For the text-containing cell, return its midpoint in (X, Y) coordinate format. 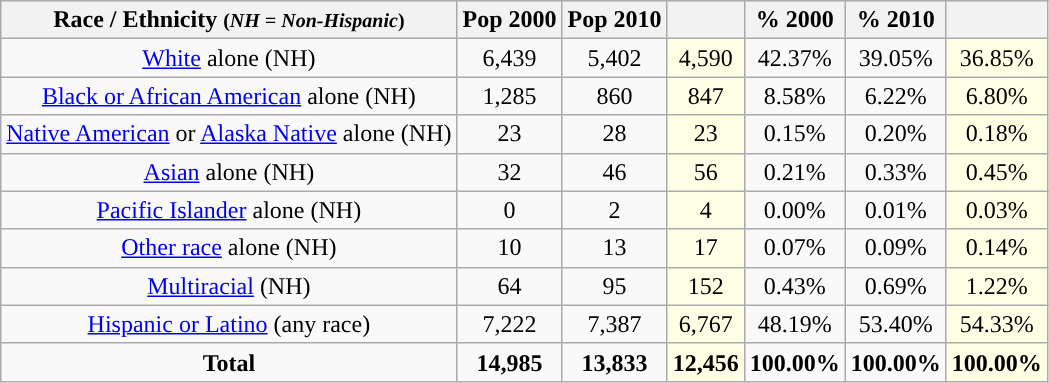
0.09% (896, 248)
Black or African American alone (NH) (229, 96)
14,985 (510, 362)
54.33% (996, 324)
152 (706, 286)
0.45% (996, 172)
Pop 2000 (510, 20)
0.01% (896, 210)
% 2010 (896, 20)
1,285 (510, 96)
Hispanic or Latino (any race) (229, 324)
0.21% (794, 172)
53.40% (896, 324)
28 (614, 134)
0.33% (896, 172)
0.14% (996, 248)
0.00% (794, 210)
6,439 (510, 58)
0.15% (794, 134)
6.22% (896, 96)
Total (229, 362)
1.22% (996, 286)
4 (706, 210)
32 (510, 172)
12,456 (706, 362)
White alone (NH) (229, 58)
42.37% (794, 58)
860 (614, 96)
Other race alone (NH) (229, 248)
Asian alone (NH) (229, 172)
36.85% (996, 58)
Multiracial (NH) (229, 286)
39.05% (896, 58)
Pacific Islander alone (NH) (229, 210)
0.69% (896, 286)
0.43% (794, 286)
0.03% (996, 210)
13,833 (614, 362)
2 (614, 210)
0.20% (896, 134)
Native American or Alaska Native alone (NH) (229, 134)
% 2000 (794, 20)
8.58% (794, 96)
10 (510, 248)
64 (510, 286)
6.80% (996, 96)
Race / Ethnicity (NH = Non-Hispanic) (229, 20)
0 (510, 210)
0.18% (996, 134)
56 (706, 172)
7,222 (510, 324)
95 (614, 286)
17 (706, 248)
0.07% (794, 248)
6,767 (706, 324)
4,590 (706, 58)
Pop 2010 (614, 20)
7,387 (614, 324)
46 (614, 172)
847 (706, 96)
13 (614, 248)
48.19% (794, 324)
5,402 (614, 58)
